Extract the [X, Y] coordinate from the center of the cell holding the provided text.  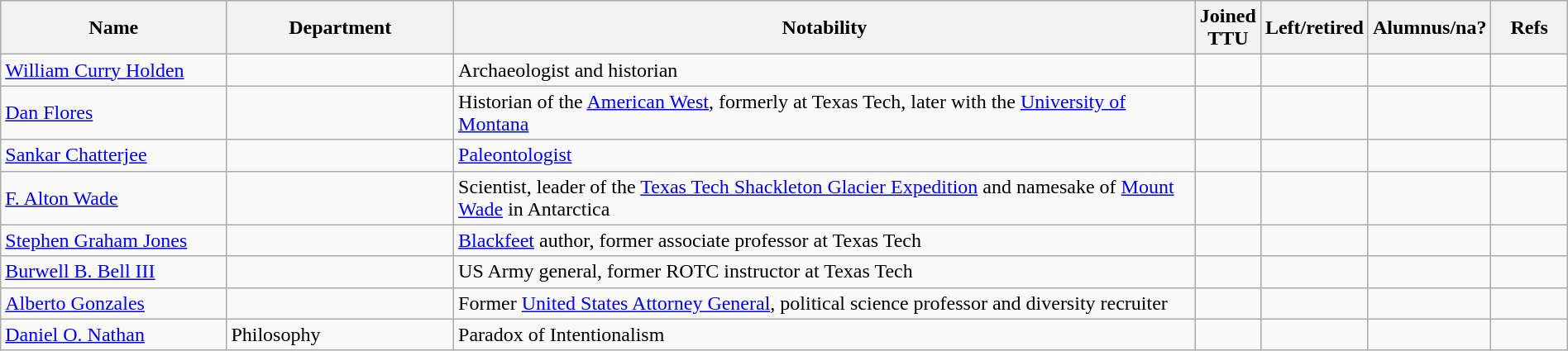
Dan Flores [114, 112]
Philosophy [341, 334]
Former United States Attorney General, political science professor and diversity recruiter [825, 303]
US Army general, former ROTC instructor at Texas Tech [825, 272]
Sankar Chatterjee [114, 155]
Paradox of Intentionalism [825, 334]
Archaeologist and historian [825, 70]
Alberto Gonzales [114, 303]
Scientist, leader of the Texas Tech Shackleton Glacier Expedition and namesake of Mount Wade in Antarctica [825, 198]
Name [114, 28]
Left/retired [1314, 28]
Notability [825, 28]
Daniel O. Nathan [114, 334]
Stephen Graham Jones [114, 240]
Burwell B. Bell III [114, 272]
Department [341, 28]
William Curry Holden [114, 70]
Alumnus/na? [1429, 28]
Blackfeet author, former associate professor at Texas Tech [825, 240]
Paleontologist [825, 155]
F. Alton Wade [114, 198]
Refs [1529, 28]
Historian of the American West, formerly at Texas Tech, later with the University of Montana [825, 112]
Joined TTU [1227, 28]
